Pinpoint the cell where the given text exists, returning its [x, y] midpoint coordinate. 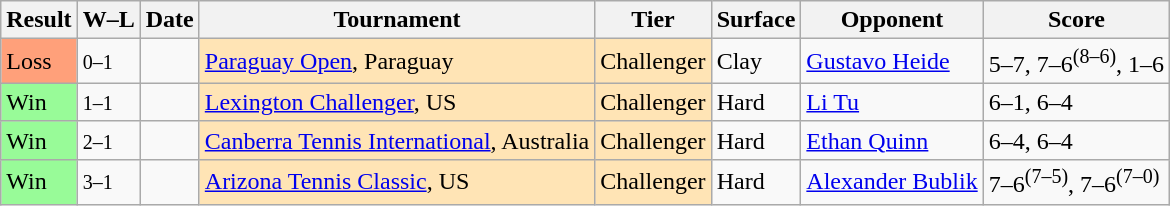
Ethan Quinn [892, 140]
7–6(7–5), 7–6(7–0) [1076, 182]
Clay [756, 62]
Canberra Tennis International, Australia [396, 140]
Li Tu [892, 102]
Tournament [396, 20]
Result [39, 20]
Alexander Bublik [892, 182]
Loss [39, 62]
6–1, 6–4 [1076, 102]
Opponent [892, 20]
Gustavo Heide [892, 62]
Paraguay Open, Paraguay [396, 62]
3–1 [108, 182]
Date [170, 20]
1–1 [108, 102]
2–1 [108, 140]
Arizona Tennis Classic, US [396, 182]
Surface [756, 20]
0–1 [108, 62]
Tier [653, 20]
W–L [108, 20]
6–4, 6–4 [1076, 140]
Score [1076, 20]
Lexington Challenger, US [396, 102]
5–7, 7–6(8–6), 1–6 [1076, 62]
